Return the (x, y) coordinate for the center point of the cell that contains the specified text.  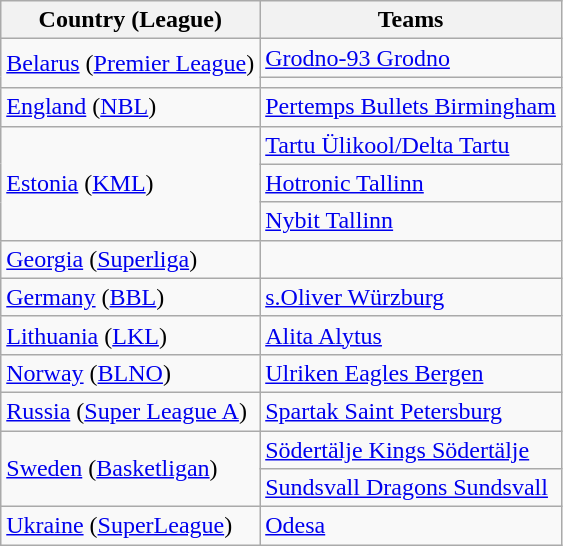
Estonia (KML) (130, 183)
s.Oliver Würzburg (411, 297)
Pertemps Bullets Birmingham (411, 107)
Sundsvall Dragons Sundsvall (411, 488)
Georgia (Superliga) (130, 259)
Norway (BLNO) (130, 373)
Alita Alytus (411, 335)
Grodno-93 Grodno (411, 58)
Tartu Ülikool/Delta Tartu (411, 145)
Ukraine (SuperLeague) (130, 526)
Södertälje Kings Södertälje (411, 449)
Russia (Super League A) (130, 411)
Country (League) (130, 20)
Belarus (Premier League) (130, 64)
Lithuania (LKL) (130, 335)
Germany (BBL) (130, 297)
Nybit Tallinn (411, 221)
Sweden (Basketligan) (130, 468)
Hotronic Tallinn (411, 183)
Teams (411, 20)
England (NBL) (130, 107)
Spartak Saint Petersburg (411, 411)
Odesa (411, 526)
Ulriken Eagles Bergen (411, 373)
